Pinpoint the cell where the given text exists, returning its (x, y) midpoint coordinate. 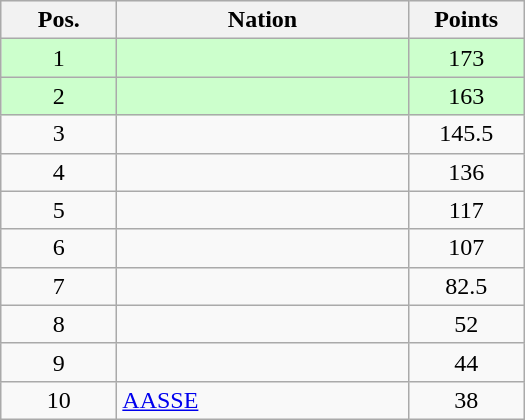
1 (59, 58)
136 (466, 172)
Nation (262, 20)
163 (466, 96)
5 (59, 210)
9 (59, 362)
107 (466, 248)
Pos. (59, 20)
7 (59, 286)
82.5 (466, 286)
Points (466, 20)
10 (59, 400)
173 (466, 58)
2 (59, 96)
6 (59, 248)
145.5 (466, 134)
117 (466, 210)
3 (59, 134)
4 (59, 172)
AASSE (262, 400)
52 (466, 324)
38 (466, 400)
44 (466, 362)
8 (59, 324)
